Provide the [X, Y] coordinate of the cell's center where the given text is located.  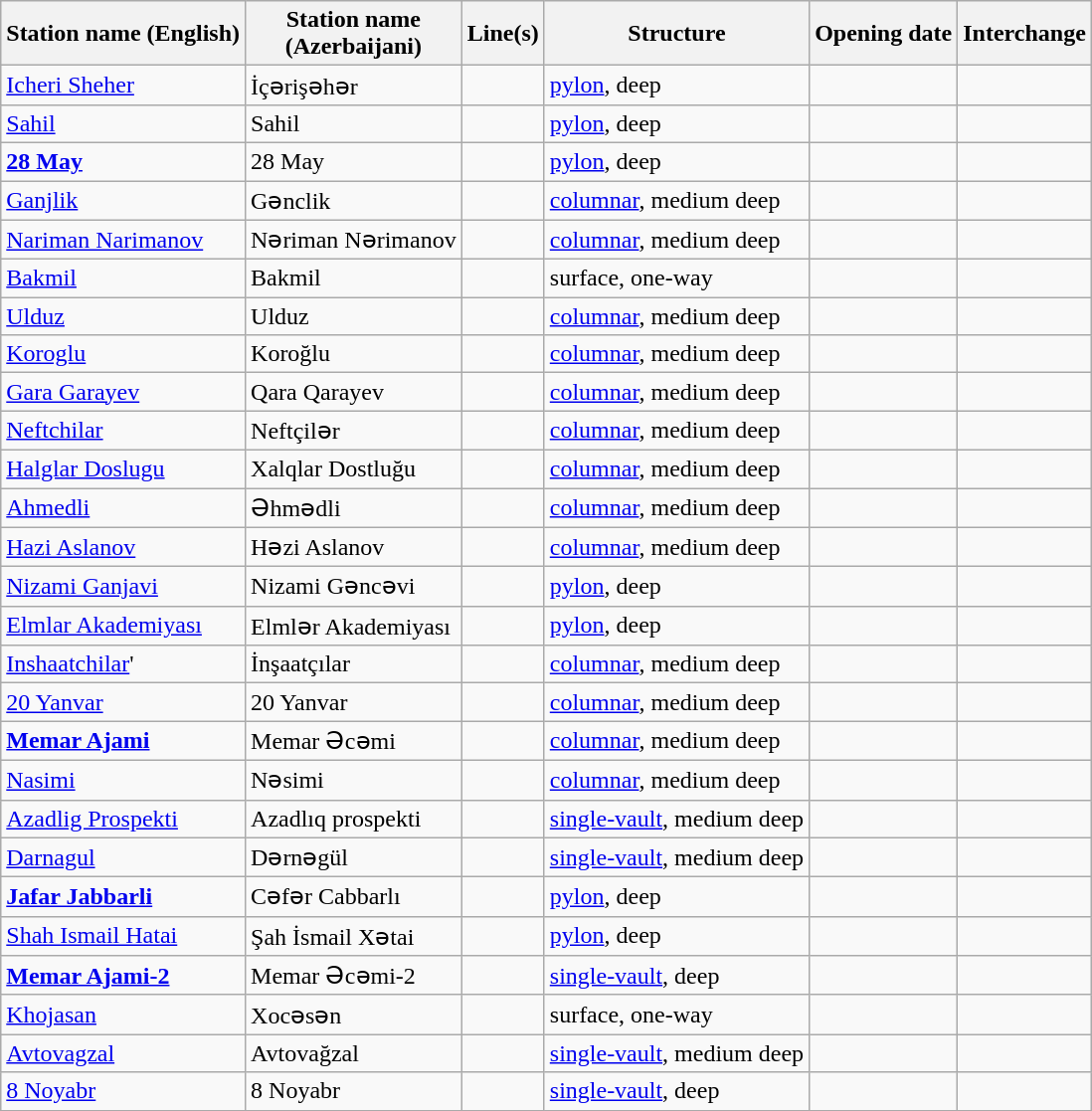
Nasimi [123, 780]
Icheri Sheher [123, 86]
Gara Garayev [123, 392]
Memar Ajami-2 [123, 976]
Nəriman Nərimanov [354, 240]
Station name(Azerbaijani) [354, 34]
Structure [676, 34]
Station name (English) [123, 34]
Avtovağzal [354, 1053]
İnşaatçılar [354, 664]
Elmlər Akademiyası [354, 626]
Avtovagzal [123, 1053]
Hazi Aslanov [123, 547]
Darnagul [123, 857]
Qara Qarayev [354, 392]
Nizami Ganjavi [123, 587]
Nizami Gəncəvi [354, 587]
Gənclik [354, 201]
Azadlig Prospekti [123, 819]
Əhmədli [354, 507]
Interchange [1024, 34]
Line(s) [503, 34]
Cəfər Cabbarlı [354, 897]
Nəsimi [354, 780]
Koroğlu [354, 354]
Memar Əcəmi [354, 741]
Dərnəgül [354, 857]
Xalqlar Dostluğu [354, 468]
Ahmedli [123, 507]
Jafar Jabbarli [123, 897]
Khojasan [123, 1015]
Xocəsən [354, 1015]
İçərişəhər [354, 86]
Memar Əcəmi-2 [354, 976]
Inshaatchilar' [123, 664]
Memar Ajami [123, 741]
Nariman Narimanov [123, 240]
Şah İsmail Xətai [354, 936]
Neftçilər [354, 431]
Koroglu [123, 354]
Halglar Doslugu [123, 468]
Azadlıq prospekti [354, 819]
Neftchilar [123, 431]
Həzi Aslanov [354, 547]
Ganjlik [123, 201]
Shah Ismail Hatai [123, 936]
Elmlar Akademiyası [123, 626]
Opening date [883, 34]
